Determine the [X, Y] coordinate at the center of the cell enclosing the given text.  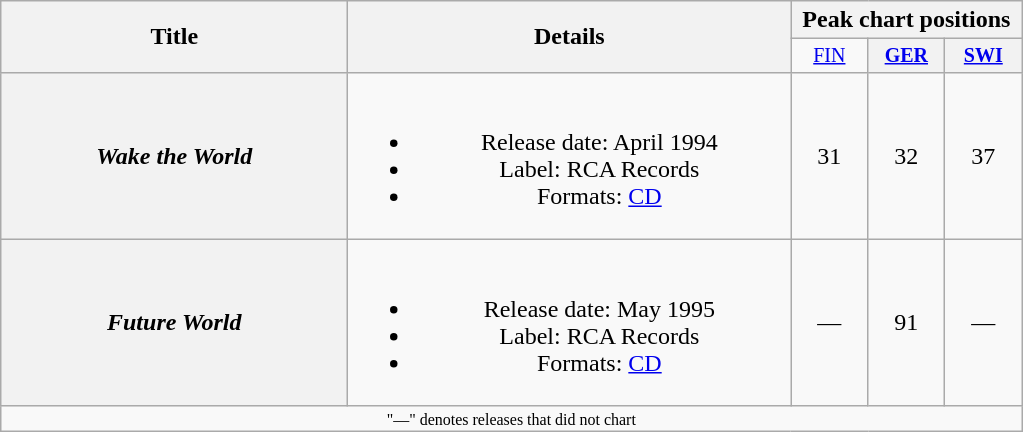
Future World [174, 322]
"—" denotes releases that did not chart [512, 418]
SWI [984, 56]
Wake the World [174, 156]
Release date: April 1994Label: RCA RecordsFormats: CD [570, 156]
32 [906, 156]
Details [570, 37]
91 [906, 322]
GER [906, 56]
31 [830, 156]
Title [174, 37]
37 [984, 156]
Peak chart positions [906, 20]
FIN [830, 56]
Release date: May 1995Label: RCA RecordsFormats: CD [570, 322]
